Detect which cell encompasses the target text, then output its (x, y) center coordinate. 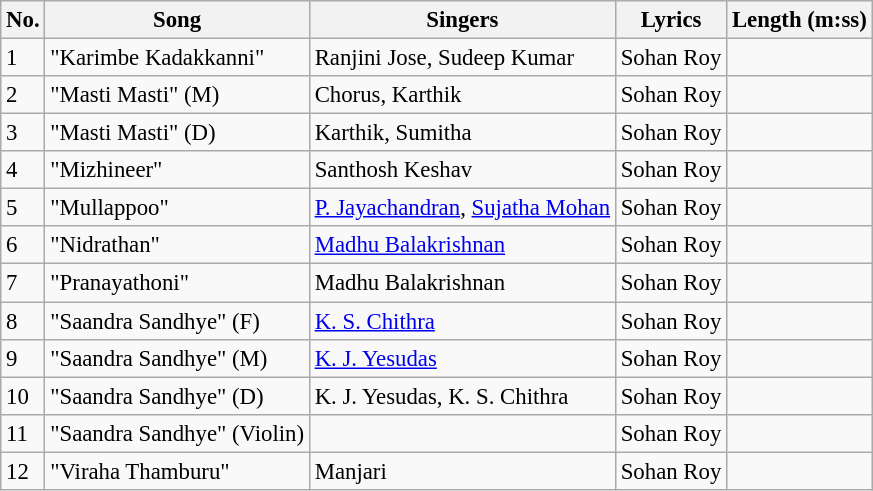
8 (23, 321)
K. S. Chithra (462, 321)
Song (177, 20)
"Saandra Sandhye" (M) (177, 358)
11 (23, 433)
P. Jayachandran, Sujatha Mohan (462, 208)
2 (23, 95)
5 (23, 208)
6 (23, 245)
"Karimbe Kadakkanni" (177, 58)
Ranjini Jose, Sudeep Kumar (462, 58)
Karthik, Sumitha (462, 133)
Manjari (462, 471)
12 (23, 471)
1 (23, 58)
9 (23, 358)
Singers (462, 20)
Santhosh Keshav (462, 170)
No. (23, 20)
Lyrics (670, 20)
Length (m:ss) (800, 20)
K. J. Yesudas, K. S. Chithra (462, 396)
3 (23, 133)
"Mullappoo" (177, 208)
"Saandra Sandhye" (Violin) (177, 433)
"Saandra Sandhye" (F) (177, 321)
"Saandra Sandhye" (D) (177, 396)
K. J. Yesudas (462, 358)
10 (23, 396)
"Masti Masti" (D) (177, 133)
4 (23, 170)
"Nidrathan" (177, 245)
"Mizhineer" (177, 170)
Chorus, Karthik (462, 95)
"Masti Masti" (M) (177, 95)
"Viraha Thamburu" (177, 471)
"Pranayathoni" (177, 283)
7 (23, 283)
